Search for the cell housing the specified text and yield its (X, Y) center coordinate. 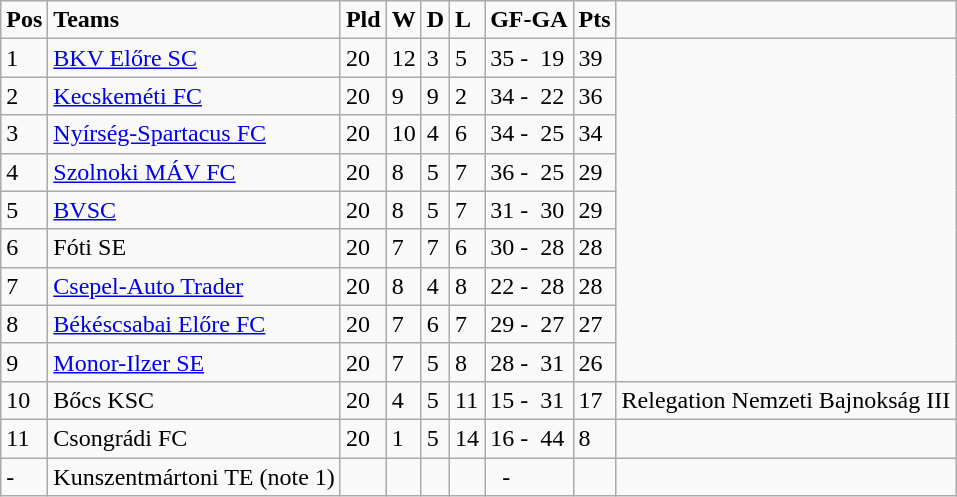
17 (594, 400)
36 (594, 96)
Csongrádi FC (194, 438)
34 (594, 134)
39 (594, 58)
Csepel-Auto Trader (194, 286)
14 (468, 438)
Fóti SE (194, 248)
BVSC (194, 210)
35 - 19 (529, 58)
29 - 27 (529, 324)
L (468, 20)
Pos (24, 20)
36 - 25 (529, 172)
D (435, 20)
12 (404, 58)
27 (594, 324)
Békéscsabai Előre FC (194, 324)
Pts (594, 20)
30 - 28 (529, 248)
Monor-Ilzer SE (194, 362)
Pld (363, 20)
GF-GA (529, 20)
26 (594, 362)
Relegation Nemzeti Bajnokság III (786, 400)
16 - 44 (529, 438)
34 - 25 (529, 134)
Szolnoki MÁV FC (194, 172)
BKV Előre SC (194, 58)
Nyírség-Spartacus FC (194, 134)
15 - 31 (529, 400)
Kunszentmártoni TE (note 1) (194, 477)
W (404, 20)
22 - 28 (529, 286)
34 - 22 (529, 96)
Bőcs KSC (194, 400)
Teams (194, 20)
31 - 30 (529, 210)
Kecskeméti FC (194, 96)
28 - 31 (529, 362)
